Output the [X, Y] coordinate of the center of the cell containing the given text.  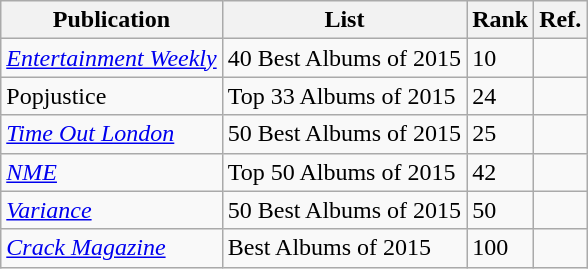
Crack Magazine [112, 248]
100 [500, 248]
Top 33 Albums of 2015 [344, 96]
50 [500, 210]
Entertainment Weekly [112, 58]
Time Out London [112, 134]
Ref. [560, 20]
List [344, 20]
Top 50 Albums of 2015 [344, 172]
Best Albums of 2015 [344, 248]
Popjustice [112, 96]
Rank [500, 20]
42 [500, 172]
NME [112, 172]
10 [500, 58]
25 [500, 134]
Publication [112, 20]
24 [500, 96]
40 Best Albums of 2015 [344, 58]
Variance [112, 210]
